Return the (X, Y) coordinate for the center point of the cell that contains the specified text.  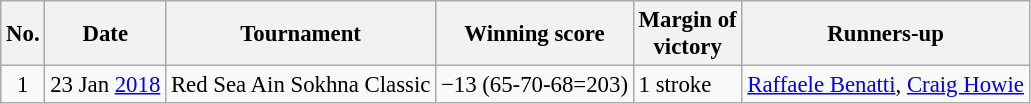
1 (23, 85)
Date (106, 34)
Margin ofvictory (688, 34)
Winning score (535, 34)
Raffaele Benatti, Craig Howie (886, 85)
Runners-up (886, 34)
−13 (65-70-68=203) (535, 85)
No. (23, 34)
1 stroke (688, 85)
Red Sea Ain Sokhna Classic (301, 85)
23 Jan 2018 (106, 85)
Tournament (301, 34)
